Search for the cell housing the specified text and yield its (X, Y) center coordinate. 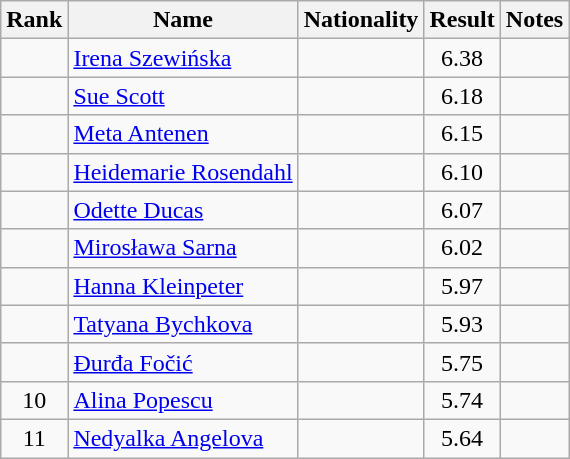
Tatyana Bychkova (183, 324)
6.15 (462, 134)
Đurđa Fočić (183, 362)
Mirosława Sarna (183, 248)
Notes (534, 20)
11 (34, 438)
Meta Antenen (183, 134)
6.02 (462, 248)
Sue Scott (183, 96)
5.97 (462, 286)
5.75 (462, 362)
5.93 (462, 324)
5.64 (462, 438)
Hanna Kleinpeter (183, 286)
Heidemarie Rosendahl (183, 172)
6.38 (462, 58)
Alina Popescu (183, 400)
Rank (34, 20)
Nedyalka Angelova (183, 438)
Irena Szewińska (183, 58)
6.10 (462, 172)
5.74 (462, 400)
6.07 (462, 210)
6.18 (462, 96)
Result (462, 20)
10 (34, 400)
Odette Ducas (183, 210)
Name (183, 20)
Nationality (361, 20)
